Find where the given text appears and provide that cell's center as [X, Y] coordinate. 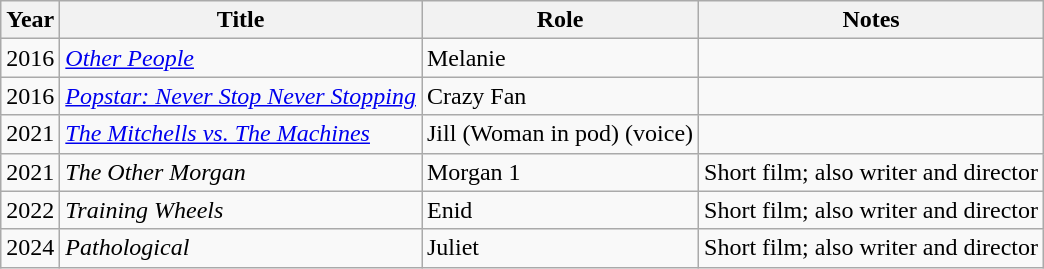
Morgan 1 [560, 172]
The Mitchells vs. The Machines [241, 134]
Other People [241, 58]
Enid [560, 210]
Title [241, 20]
Popstar: Never Stop Never Stopping [241, 96]
Pathological [241, 248]
Training Wheels [241, 210]
Notes [872, 20]
The Other Morgan [241, 172]
Crazy Fan [560, 96]
Juliet [560, 248]
Jill (Woman in pod) (voice) [560, 134]
2024 [30, 248]
Role [560, 20]
Melanie [560, 58]
2022 [30, 210]
Year [30, 20]
